Determine the (x, y) coordinate at the center of the cell enclosing the given text.  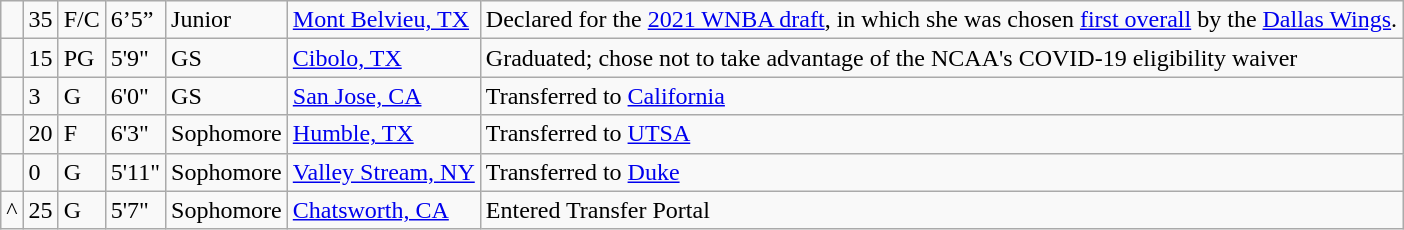
6’5” (135, 20)
F/C (82, 20)
Cibolo, TX (384, 58)
Valley Stream, NY (384, 172)
6'0" (135, 96)
15 (40, 58)
Declared for the 2021 WNBA draft, in which she was chosen first overall by the Dallas Wings. (941, 20)
6'3" (135, 134)
Transferred to California (941, 96)
0 (40, 172)
Humble, TX (384, 134)
Chatsworth, CA (384, 210)
3 (40, 96)
F (82, 134)
Junior (227, 20)
Entered Transfer Portal (941, 210)
Mont Belvieu, TX (384, 20)
Transferred to UTSA (941, 134)
20 (40, 134)
Graduated; chose not to take advantage of the NCAA's COVID-19 eligibility waiver (941, 58)
5'9" (135, 58)
San Jose, CA (384, 96)
5'7" (135, 210)
35 (40, 20)
5'11" (135, 172)
25 (40, 210)
^ (12, 210)
Transferred to Duke (941, 172)
PG (82, 58)
